Identify which cell holds the provided text, then report its [x, y] central coordinate. 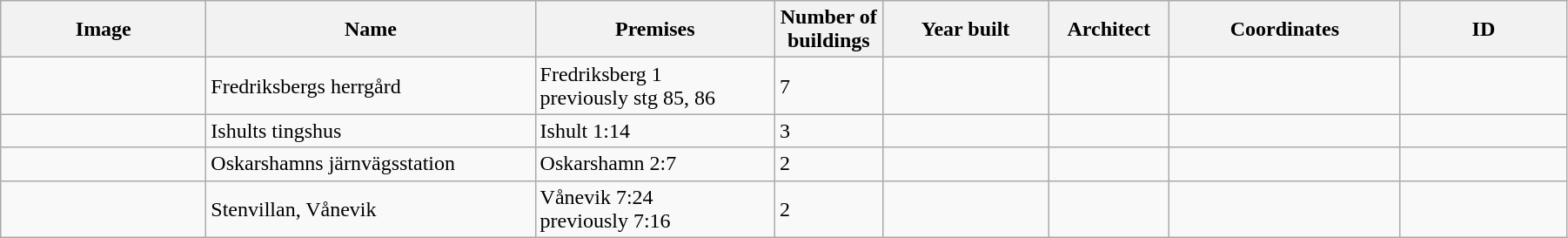
Oskarshamns järnvägsstation [371, 164]
Coordinates [1284, 30]
ID [1483, 30]
Premises [654, 30]
Stenvillan, Vånevik [371, 209]
Fredriksberg 1previously stg 85, 86 [654, 85]
Name [371, 30]
Oskarshamn 2:7 [654, 164]
Ishults tingshus [371, 131]
Number ofbuildings [828, 30]
3 [828, 131]
Vånevik 7:24previously 7:16 [654, 209]
7 [828, 85]
Year built [966, 30]
Architect [1109, 30]
Image [104, 30]
Fredriksbergs herrgård [371, 85]
Ishult 1:14 [654, 131]
